Identify which cell holds the provided text, then report its [x, y] central coordinate. 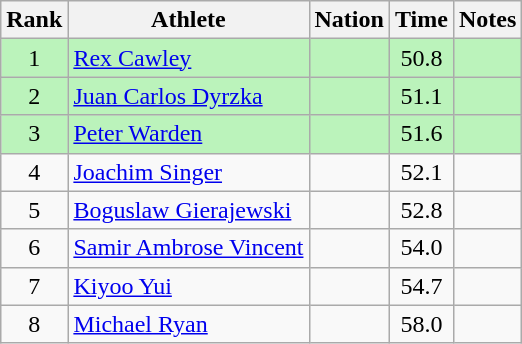
Joachim Singer [188, 172]
5 [34, 210]
8 [34, 324]
58.0 [421, 324]
Boguslaw Gierajewski [188, 210]
Rex Cawley [188, 58]
4 [34, 172]
Nation [349, 20]
51.1 [421, 96]
Peter Warden [188, 134]
50.8 [421, 58]
Michael Ryan [188, 324]
Kiyoo Yui [188, 286]
Athlete [188, 20]
54.7 [421, 286]
7 [34, 286]
6 [34, 248]
Rank [34, 20]
Juan Carlos Dyrzka [188, 96]
3 [34, 134]
2 [34, 96]
Time [421, 20]
51.6 [421, 134]
Notes [487, 20]
1 [34, 58]
Samir Ambrose Vincent [188, 248]
54.0 [421, 248]
52.1 [421, 172]
52.8 [421, 210]
